Find where the given text appears and provide that cell's center as [x, y] coordinate. 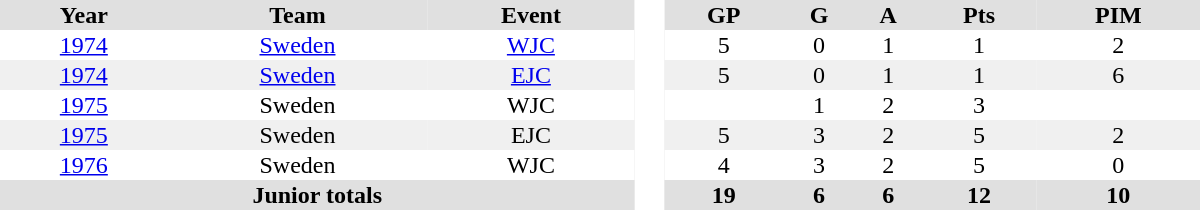
10 [1118, 195]
PIM [1118, 15]
A [888, 15]
Event [530, 15]
G [818, 15]
Team [298, 15]
12 [980, 195]
Year [84, 15]
Junior totals [317, 195]
4 [724, 165]
Pts [980, 15]
1976 [84, 165]
19 [724, 195]
GP [724, 15]
